Scan for the cell matching the given text and deliver its (x, y) coordinate at center. 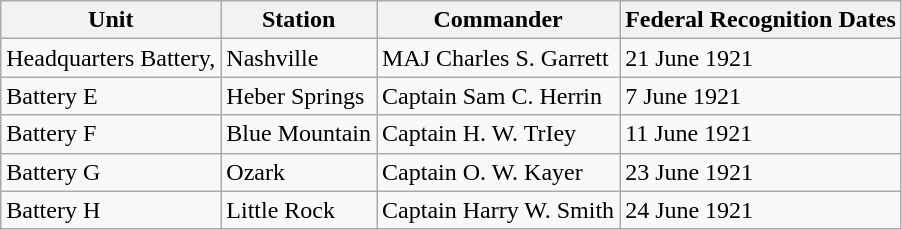
Battery E (111, 96)
11 June 1921 (761, 134)
Battery G (111, 172)
Unit (111, 20)
Battery F (111, 134)
MAJ Charles S. Garrett (498, 58)
23 June 1921 (761, 172)
Headquarters Battery, (111, 58)
Captain O. W. Kayer (498, 172)
Little Rock (299, 210)
21 June 1921 (761, 58)
Heber Springs (299, 96)
Ozark (299, 172)
Captain H. W. TrIey (498, 134)
Commander (498, 20)
Station (299, 20)
Captain Sam C. Herrin (498, 96)
7 June 1921 (761, 96)
Battery H (111, 210)
24 June 1921 (761, 210)
Captain Harry W. Smith (498, 210)
Blue Mountain (299, 134)
Federal Recognition Dates (761, 20)
Nashville (299, 58)
